Return (x, y) of the center of cell containing provided text 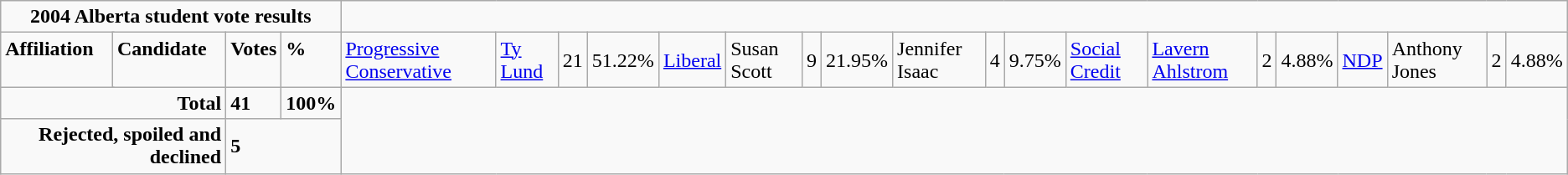
Anthony Jones (1437, 60)
Liberal (692, 60)
5 (283, 146)
Total (114, 103)
9.75% (1035, 60)
41 (254, 103)
Lavern Ahlstrom (1203, 60)
Rejected, spoiled and declined (114, 146)
Jennifer Isaac (940, 60)
Susan Scott (764, 60)
% (312, 60)
Affiliation (57, 60)
2004 Alberta student vote results (171, 17)
9 (811, 60)
Social Credit (1106, 60)
21.95% (856, 60)
21 (573, 60)
Candidate (169, 60)
100% (312, 103)
Progressive Conservative (419, 60)
Votes (254, 60)
4 (995, 60)
51.22% (623, 60)
Ty Lund (527, 60)
NDP (1362, 60)
